Identify which cell holds the provided text, then report its (X, Y) central coordinate. 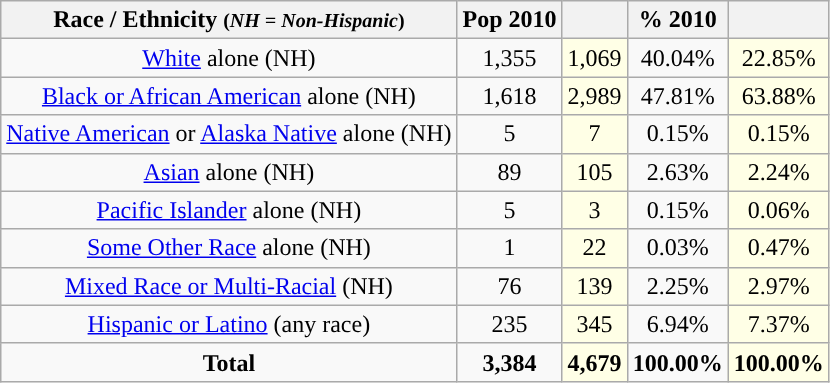
Asian alone (NH) (229, 172)
2.97% (778, 286)
2.63% (678, 172)
Some Other Race alone (NH) (229, 248)
Race / Ethnicity (NH = Non-Hispanic) (229, 20)
1 (510, 248)
0.03% (678, 248)
Native American or Alaska Native alone (NH) (229, 134)
4,679 (594, 362)
63.88% (778, 96)
345 (594, 324)
139 (594, 286)
3,384 (510, 362)
% 2010 (678, 20)
1,069 (594, 58)
Pop 2010 (510, 20)
105 (594, 172)
0.47% (778, 248)
White alone (NH) (229, 58)
3 (594, 210)
235 (510, 324)
Mixed Race or Multi-Racial (NH) (229, 286)
40.04% (678, 58)
2,989 (594, 96)
0.06% (778, 210)
Black or African American alone (NH) (229, 96)
76 (510, 286)
47.81% (678, 96)
Hispanic or Latino (any race) (229, 324)
2.25% (678, 286)
7 (594, 134)
1,355 (510, 58)
89 (510, 172)
Pacific Islander alone (NH) (229, 210)
22 (594, 248)
Total (229, 362)
2.24% (778, 172)
7.37% (778, 324)
6.94% (678, 324)
1,618 (510, 96)
22.85% (778, 58)
